Identify which cell holds the provided text, then report its (x, y) central coordinate. 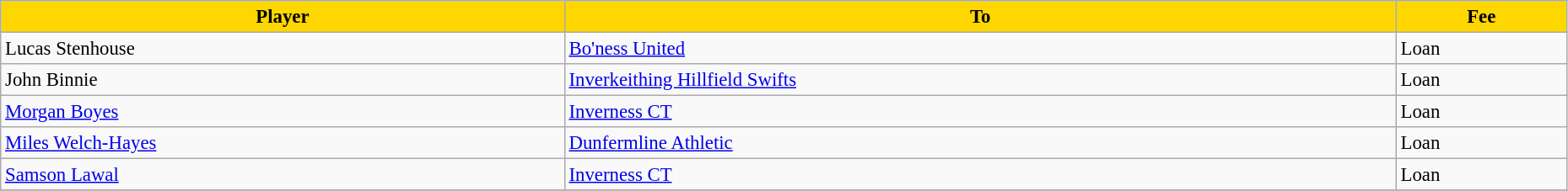
Dunfermline Athletic (980, 143)
Miles Welch-Hayes (283, 143)
Player (283, 17)
Morgan Boyes (283, 112)
Lucas Stenhouse (283, 49)
Samson Lawal (283, 175)
Inverkeithing Hillfield Swifts (980, 80)
Bo'ness United (980, 49)
John Binnie (283, 80)
To (980, 17)
Fee (1481, 17)
